Pinpoint the cell where the given text exists, returning its (X, Y) midpoint coordinate. 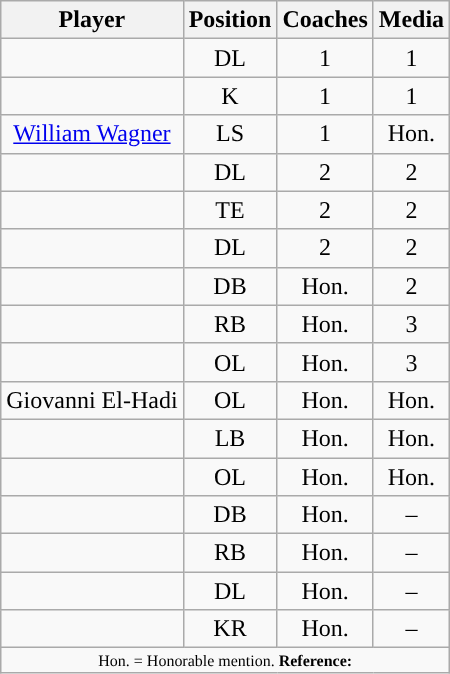
Giovanni El-Hadi (92, 400)
K (230, 96)
TE (230, 210)
Hon. = Honorable mention. Reference: (226, 660)
LB (230, 438)
William Wagner (92, 134)
Coaches (325, 20)
LS (230, 134)
Media (411, 20)
Player (92, 20)
KR (230, 629)
Position (230, 20)
